Identify which cell holds the provided text, then report its [x, y] central coordinate. 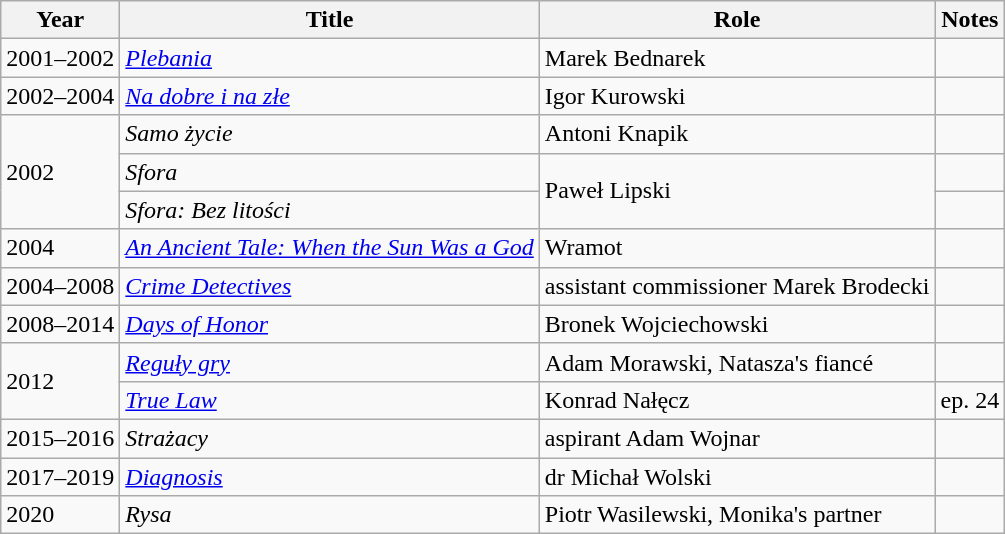
2008–2014 [60, 324]
Crime Detectives [330, 286]
Adam Morawski, Natasza's fiancé [737, 362]
2017–2019 [60, 477]
Days of Honor [330, 324]
Strażacy [330, 438]
2015–2016 [60, 438]
Year [60, 20]
Reguły gry [330, 362]
2002 [60, 172]
Wramot [737, 248]
Marek Bednarek [737, 58]
Na dobre i na złe [330, 96]
Igor Kurowski [737, 96]
Bronek Wojciechowski [737, 324]
True Law [330, 400]
dr Michał Wolski [737, 477]
An Ancient Tale: When the Sun Was a God [330, 248]
Antoni Knapik [737, 134]
ep. 24 [970, 400]
2001–2002 [60, 58]
Sfora [330, 172]
2002–2004 [60, 96]
2012 [60, 381]
Diagnosis [330, 477]
Rysa [330, 515]
Sfora: Bez litości [330, 210]
Notes [970, 20]
Plebania [330, 58]
2020 [60, 515]
aspirant Adam Wojnar [737, 438]
Konrad Nałęcz [737, 400]
assistant commissioner Marek Brodecki [737, 286]
2004 [60, 248]
Piotr Wasilewski, Monika's partner [737, 515]
Role [737, 20]
Paweł Lipski [737, 191]
Title [330, 20]
Samo życie [330, 134]
2004–2008 [60, 286]
